Capture the cell that displays the provided text and extract its (X, Y) central coordinate. 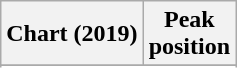
Peakposition (189, 34)
Chart (2019) (72, 34)
